Return [X, Y] of the center of cell containing provided text 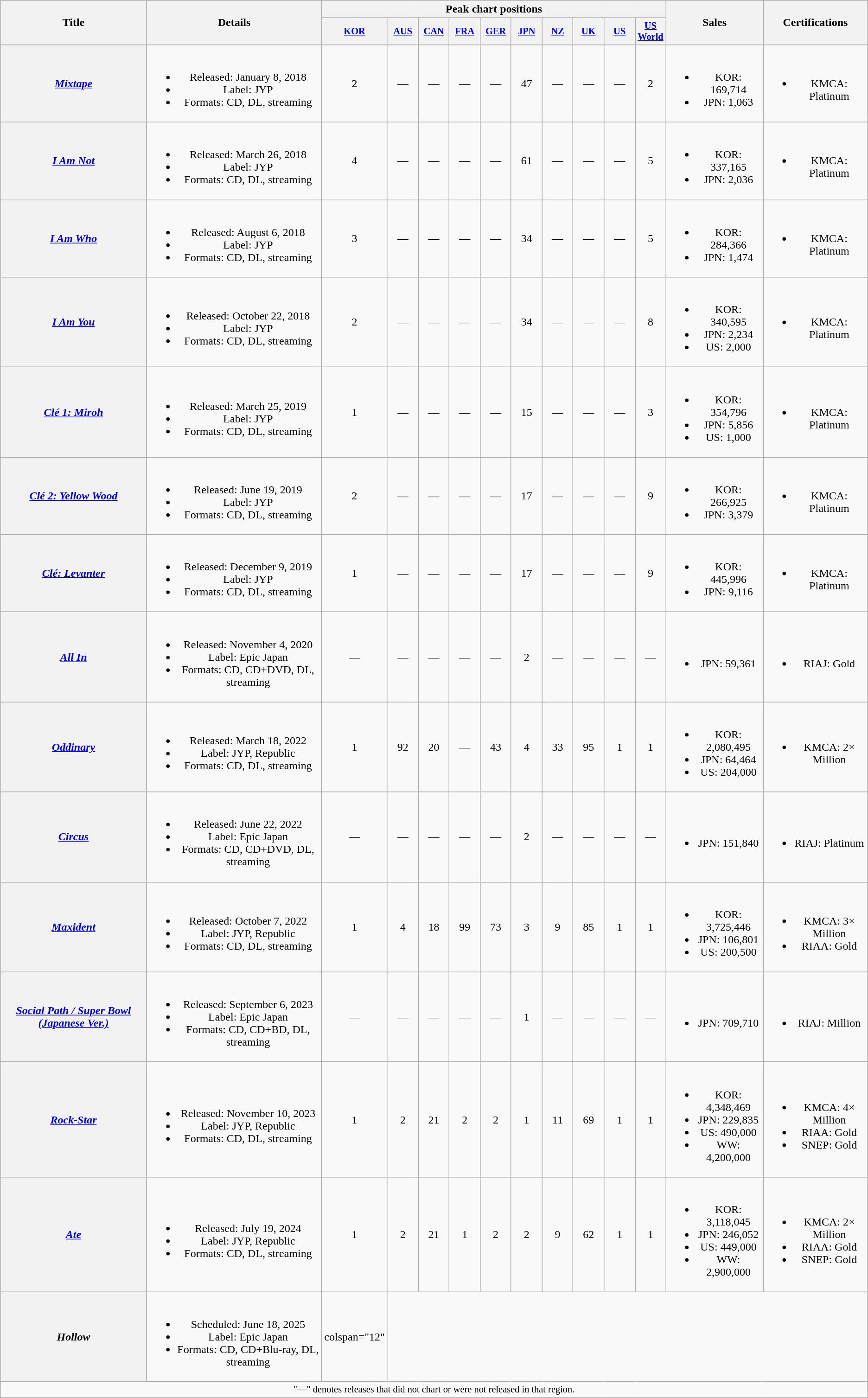
KOR: 340,595JPN: 2,234US: 2,000 [714, 322]
18 [434, 927]
GER [496, 32]
Released: December 9, 2019Label: JYPFormats: CD, DL, streaming [234, 573]
8 [651, 322]
Released: July 19, 2024Label: JYP, RepublicFormats: CD, DL, streaming [234, 1234]
KMCA: 4× MillionRIAA: GoldSNEP: Gold [816, 1119]
Released: August 6, 2018Label: JYPFormats: CD, DL, streaming [234, 238]
Released: October 22, 2018Label: JYPFormats: CD, DL, streaming [234, 322]
KOR: 445,996JPN: 9,116 [714, 573]
47 [527, 83]
Released: March 18, 2022Label: JYP, RepublicFormats: CD, DL, streaming [234, 747]
CAN [434, 32]
RIAJ: Gold [816, 657]
NZ [557, 32]
Oddinary [73, 747]
KOR: 284,366JPN: 1,474 [714, 238]
Scheduled: June 18, 2025Label: Epic JapanFormats: CD, CD+Blu-ray, DL, streaming [234, 1337]
Clé 1: Miroh [73, 412]
KOR: 4,348,469JPN: 229,835US: 490,000WW: 4,200,000 [714, 1119]
US [619, 32]
RIAJ: Platinum [816, 837]
All In [73, 657]
Released: November 4, 2020Label: Epic JapanFormats: CD, CD+DVD, DL, streaming [234, 657]
Released: January 8, 2018Label: JYPFormats: CD, DL, streaming [234, 83]
Released: March 25, 2019Label: JYPFormats: CD, DL, streaming [234, 412]
Ate [73, 1234]
43 [496, 747]
KOR: 2,080,495JPN: 64,464US: 204,000 [714, 747]
61 [527, 161]
JPN: 151,840 [714, 837]
Circus [73, 837]
I Am Who [73, 238]
Mixtape [73, 83]
KOR: 169,714JPN: 1,063 [714, 83]
Released: September 6, 2023Label: Epic JapanFormats: CD, CD+BD, DL, streaming [234, 1017]
Title [73, 23]
Clé 2: Yellow Wood [73, 496]
Released: March 26, 2018Label: JYPFormats: CD, DL, streaming [234, 161]
Maxident [73, 927]
I Am You [73, 322]
Social Path / Super Bowl (Japanese Ver.) [73, 1017]
KMCA: 2× MillionRIAA: GoldSNEP: Gold [816, 1234]
KOR: 3,118,045JPN: 246,052US: 449,000WW: 2,900,000 [714, 1234]
KOR: 266,925JPN: 3,379 [714, 496]
Released: June 22, 2022Label: Epic JapanFormats: CD, CD+DVD, DL, streaming [234, 837]
92 [402, 747]
KOR: 337,165JPN: 2,036 [714, 161]
99 [465, 927]
15 [527, 412]
Peak chart positions [494, 9]
69 [589, 1119]
AUS [402, 32]
KOR: 354,796JPN: 5,856US: 1,000 [714, 412]
95 [589, 747]
KOR: 3,725,446JPN: 106,801US: 200,500 [714, 927]
73 [496, 927]
JPN: 59,361 [714, 657]
RIAJ: Million [816, 1017]
62 [589, 1234]
Rock-Star [73, 1119]
KOR [355, 32]
KMCA: 2× Million [816, 747]
20 [434, 747]
colspan="12" [355, 1337]
11 [557, 1119]
Sales [714, 23]
Released: June 19, 2019Label: JYPFormats: CD, DL, streaming [234, 496]
FRA [465, 32]
Released: October 7, 2022Label: JYP, RepublicFormats: CD, DL, streaming [234, 927]
Certifications [816, 23]
I Am Not [73, 161]
JPN: 709,710 [714, 1017]
33 [557, 747]
Hollow [73, 1337]
Details [234, 23]
JPN [527, 32]
USWorld [651, 32]
85 [589, 927]
"—" denotes releases that did not chart or were not released in that region. [434, 1390]
UK [589, 32]
KMCA: 3× MillionRIAA: Gold [816, 927]
Released: November 10, 2023Label: JYP, RepublicFormats: CD, DL, streaming [234, 1119]
Clé: Levanter [73, 573]
